Determine the [x, y] coordinate at the center of the cell enclosing the given text.  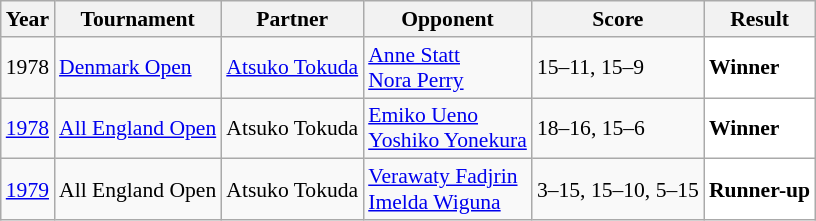
1979 [28, 190]
Tournament [138, 19]
15–11, 15–9 [618, 68]
Verawaty Fadjrin Imelda Wiguna [448, 190]
Partner [292, 19]
Emiko Ueno Yoshiko Yonekura [448, 128]
3–15, 15–10, 5–15 [618, 190]
Result [760, 19]
Opponent [448, 19]
Score [618, 19]
Anne Statt Nora Perry [448, 68]
Denmark Open [138, 68]
18–16, 15–6 [618, 128]
Year [28, 19]
Runner-up [760, 190]
